Return (X, Y) of the center of cell containing provided text 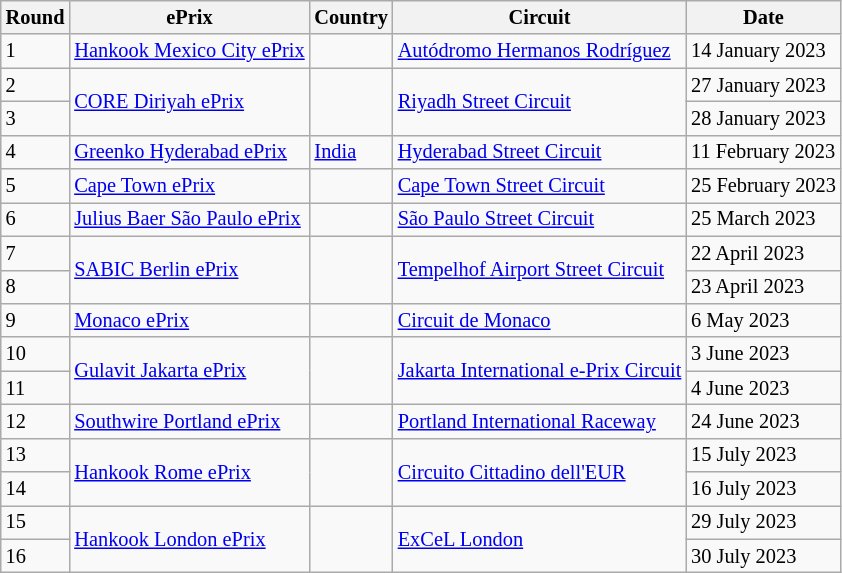
Gulavit Jakarta ePrix (189, 370)
30 July 2023 (764, 556)
Circuit de Monaco (540, 320)
Monaco ePrix (189, 320)
2 (36, 85)
25 March 2023 (764, 219)
13 (36, 455)
Tempelhof Airport Street Circuit (540, 270)
14 (36, 489)
4 June 2023 (764, 388)
Circuito Cittadino dell'EUR (540, 472)
5 (36, 186)
1 (36, 51)
Cape Town ePrix (189, 186)
15 July 2023 (764, 455)
9 (36, 320)
Hankook Rome ePrix (189, 472)
7 (36, 253)
Hyderabad Street Circuit (540, 152)
15 (36, 522)
Cape Town Street Circuit (540, 186)
14 January 2023 (764, 51)
São Paulo Street Circuit (540, 219)
6 May 2023 (764, 320)
25 February 2023 (764, 186)
22 April 2023 (764, 253)
Country (352, 17)
Circuit (540, 17)
24 June 2023 (764, 421)
Greenko Hyderabad ePrix (189, 152)
CORE Diriyah ePrix (189, 102)
8 (36, 287)
12 (36, 421)
Hankook London ePrix (189, 538)
ePrix (189, 17)
Hankook Mexico City ePrix (189, 51)
Southwire Portland ePrix (189, 421)
Autódromo Hermanos Rodríguez (540, 51)
3 June 2023 (764, 354)
ExCeL London (540, 538)
Date (764, 17)
Round (36, 17)
4 (36, 152)
11 February 2023 (764, 152)
29 July 2023 (764, 522)
10 (36, 354)
Riyadh Street Circuit (540, 102)
16 July 2023 (764, 489)
3 (36, 118)
11 (36, 388)
23 April 2023 (764, 287)
16 (36, 556)
6 (36, 219)
Jakarta International e-Prix Circuit (540, 370)
Portland International Raceway (540, 421)
India (352, 152)
Julius Baer São Paulo ePrix (189, 219)
28 January 2023 (764, 118)
SABIC Berlin ePrix (189, 270)
27 January 2023 (764, 85)
